Scan for the cell matching the given text and deliver its (x, y) coordinate at center. 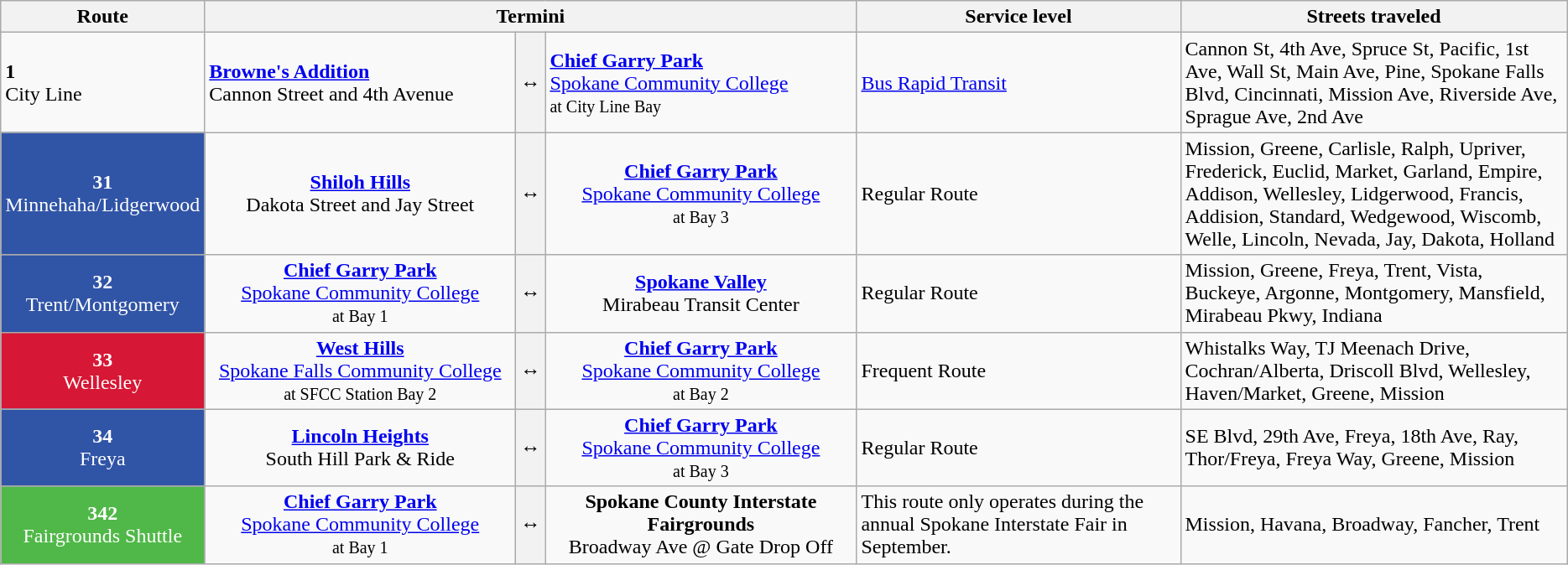
Bus Rapid Transit (1018, 82)
Whistalks Way, TJ Meenach Drive, Cochran/Alberta, Driscoll Blvd, Wellesley, Haven/Market, Greene, Mission (1374, 371)
SE Blvd, 29th Ave, Freya, 18th Ave, Ray, Thor/Freya, Freya Way, Greene, Mission (1374, 448)
1City Line (102, 82)
Spokane ValleyMirabeau Transit Center (701, 293)
Route (102, 17)
31Minnehaha/Lidgerwood (102, 194)
Service level (1018, 17)
Browne's AdditionCannon Street and 4th Avenue (361, 82)
32Trent/Montgomery (102, 293)
This route only operates during the annual Spokane Interstate Fair in September. (1018, 525)
West HillsSpokane Falls Community Collegeat SFCC Station Bay 2 (361, 371)
Mission, Greene, Freya, Trent, Vista, Buckeye, Argonne, Montgomery, Mansfield, Mirabeau Pkwy, Indiana (1374, 293)
Spokane County Interstate FairgroundsBroadway Ave @ Gate Drop Off (701, 525)
Lincoln HeightsSouth Hill Park & Ride (361, 448)
34Freya (102, 448)
Chief Garry ParkSpokane Community Collegeat Bay 2 (701, 371)
33Wellesley (102, 371)
Shiloh HillsDakota Street and Jay Street (361, 194)
342Fairgrounds Shuttle (102, 525)
Termini (530, 17)
Frequent Route (1018, 371)
Streets traveled (1374, 17)
Chief Garry ParkSpokane Community Collegeat City Line Bay (701, 82)
Mission, Havana, Broadway, Fancher, Trent (1374, 525)
